For the text-containing cell, return its midpoint in [x, y] coordinate format. 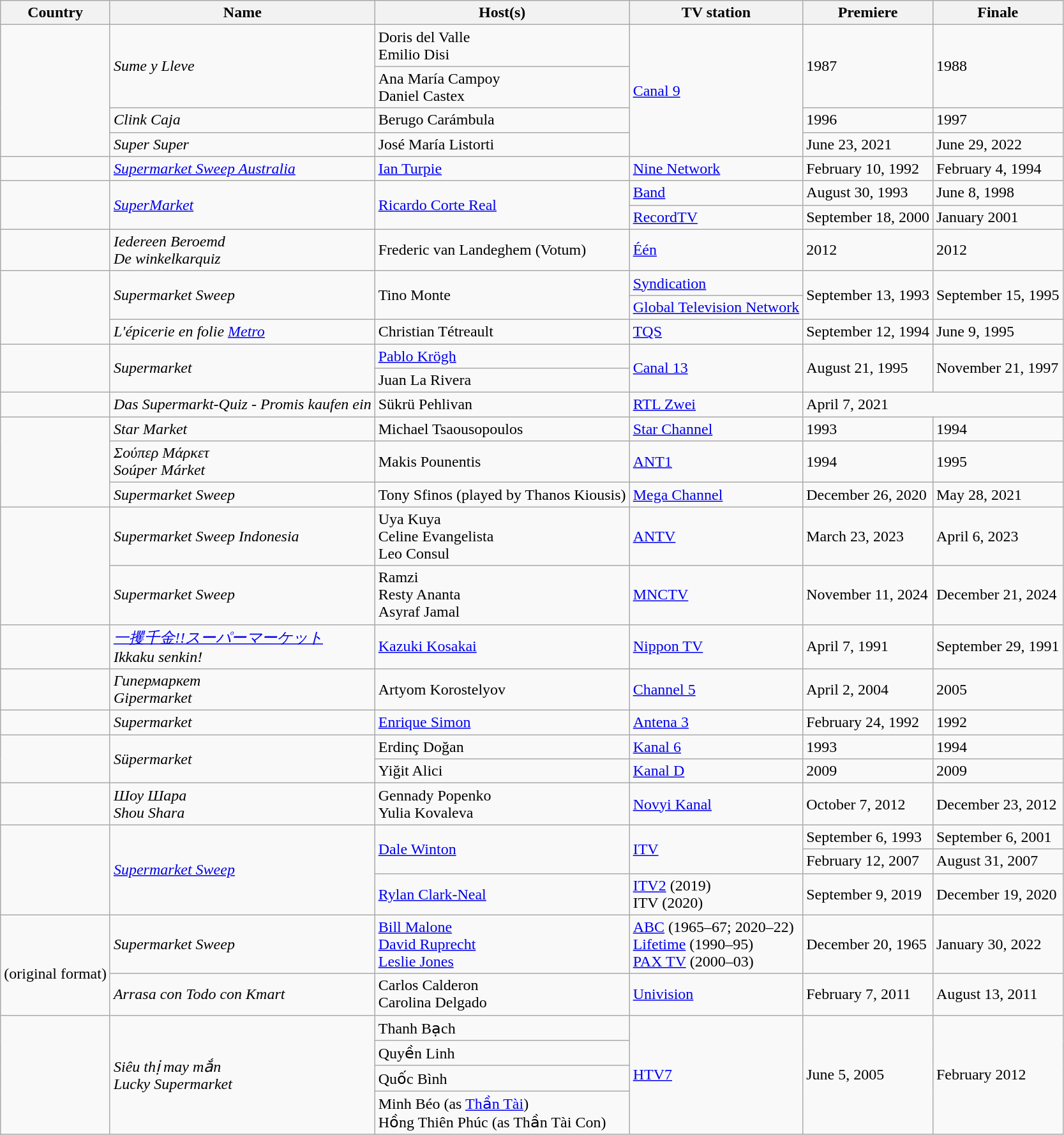
April 2, 2004 [868, 689]
June 5, 2005 [868, 1075]
Pablo Krögh [502, 356]
1988 [998, 66]
TV station [716, 13]
Kanal 6 [716, 747]
Ian Turpie [502, 169]
Thanh Bạch [502, 1028]
December 19, 2020 [998, 894]
Minh Béo (as Thần Tài)Hồng Thiên Phúc (as Thần Tài Con) [502, 1113]
August 13, 2011 [998, 995]
Star Channel [716, 429]
Rylan Clark-Neal [502, 894]
August 21, 1995 [868, 368]
Host(s) [502, 13]
December 20, 1965 [868, 944]
Supermarket Sweep Australia [243, 169]
March 23, 2023 [868, 536]
Makis Pounentis [502, 462]
April 7, 2021 [933, 405]
Uya KuyaCeline EvangelistaLeo Consul [502, 536]
Ana María CampoyDaniel Castex [502, 87]
December 23, 2012 [998, 804]
September 6, 2001 [998, 837]
October 7, 2012 [868, 804]
Canal 13 [716, 368]
September 13, 1993 [868, 295]
September 9, 2019 [868, 894]
Carlos CalderonCarolina Delgado [502, 995]
Frederic van Landeghem (Votum) [502, 250]
June 29, 2022 [998, 144]
ITV [716, 849]
1987 [868, 66]
TQS [716, 331]
RTL Zwei [716, 405]
September 6, 1993 [868, 837]
ANT1 [716, 462]
Nine Network [716, 169]
1997 [998, 120]
Univision [716, 995]
Kanal D [716, 771]
August 31, 2007 [998, 861]
José María Listorti [502, 144]
May 28, 2021 [998, 495]
Süpermarket [243, 759]
September 18, 2000 [868, 217]
Premiere [868, 13]
December 26, 2020 [868, 495]
Yiğit Alici [502, 771]
Supermarket Sweep Indonesia [243, 536]
February 4, 1994 [998, 169]
Juan La Rivera [502, 380]
Christian Tétreault [502, 331]
Sume y Lleve [243, 66]
April 6, 2023 [998, 536]
Quyền Linh [502, 1053]
Channel 5 [716, 689]
June 23, 2021 [868, 144]
January 2001 [998, 217]
November 21, 1997 [998, 368]
Bill MaloneDavid RuprechtLeslie Jones [502, 944]
Country [56, 13]
Syndication [716, 283]
September 12, 1994 [868, 331]
一攫千金!!スーパーマーケットIkkaku senkin! [243, 647]
Quốc Bình [502, 1078]
Enrique Simon [502, 723]
ITV2 (2019)ITV (2020) [716, 894]
Шоу ШараShou Shara [243, 804]
Tony Sfinos (played by Thanos Kiousis) [502, 495]
September 15, 1995 [998, 295]
Berugo Carámbula [502, 120]
Mega Channel [716, 495]
Erdinç Doğan [502, 747]
January 30, 2022 [998, 944]
HTV7 [716, 1075]
Nippon TV [716, 647]
Kazuki Kosakai [502, 647]
L'épicerie en folie Metro [243, 331]
February 10, 1992 [868, 169]
MNCTV [716, 595]
Dale Winton [502, 849]
Artyom Korostelyov [502, 689]
1992 [998, 723]
Band [716, 193]
June 8, 1998 [998, 193]
1995 [998, 462]
SuperMarket [243, 205]
February 7, 2011 [868, 995]
Sükrü Pehlivan [502, 405]
Tino Monte [502, 295]
Arrasa con Todo con Kmart [243, 995]
Name [243, 13]
Super Super [243, 144]
Das Supermarkt-Quiz - Promis kaufen ein [243, 405]
June 9, 1995 [998, 331]
Ricardo Corte Real [502, 205]
Star Market [243, 429]
Canal 9 [716, 91]
ABC (1965–67; 2020–22)Lifetime (1990–95)PAX TV (2000–03) [716, 944]
December 21, 2024 [998, 595]
Gennady PopenkoYulia Kovaleva [502, 804]
Michael Tsaousopoulos [502, 429]
Siêu thị may mắnLucky Supermarket [243, 1075]
Doris del ValleEmilio Disi [502, 46]
RecordTV [716, 217]
Finale [998, 13]
RamziResty AnantaAsyraf Jamal [502, 595]
February 2012 [998, 1075]
April 7, 1991 [868, 647]
Σούπερ ΜάρκετSoúper Márket [243, 462]
August 30, 1993 [868, 193]
November 11, 2024 [868, 595]
ГипермаркетGipermarket [243, 689]
2005 [998, 689]
1996 [868, 120]
Clink Caja [243, 120]
February 24, 1992 [868, 723]
Één [716, 250]
Novyi Kanal [716, 804]
Global Television Network [716, 307]
(original format) [56, 965]
Antena 3 [716, 723]
ANTV [716, 536]
Iedereen BeroemdDe winkelkarquiz [243, 250]
February 12, 2007 [868, 861]
September 29, 1991 [998, 647]
